Identify which cell holds the provided text, then report its (X, Y) central coordinate. 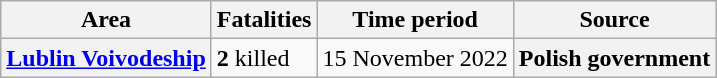
Source (614, 20)
Fatalities (264, 20)
2 killed (264, 58)
Lublin Voivodeship (106, 58)
Polish government (614, 58)
Time period (415, 20)
Area (106, 20)
15 November 2022 (415, 58)
